Determine the [X, Y] coordinate at the center of the cell enclosing the given text.  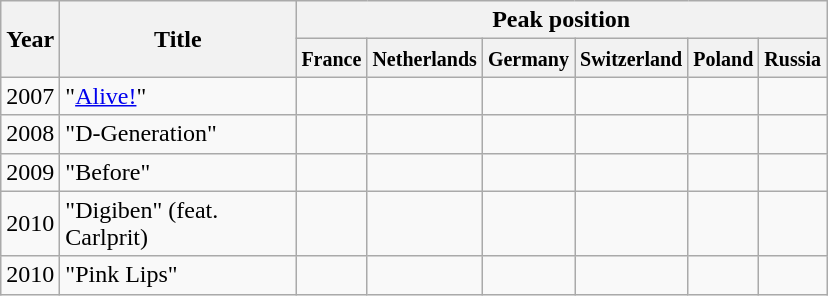
"Alive!" [178, 96]
Poland [724, 58]
Title [178, 39]
"Before" [178, 172]
Switzerland [630, 58]
Germany [528, 58]
2009 [30, 172]
Year [30, 39]
"D-Generation" [178, 134]
Netherlands [424, 58]
"Pink Lips" [178, 275]
Russia [793, 58]
Peak position [562, 20]
2008 [30, 134]
"Digiben" (feat. Carlprit) [178, 224]
2007 [30, 96]
France [332, 58]
